Detect which cell encompasses the target text, then output its [x, y] center coordinate. 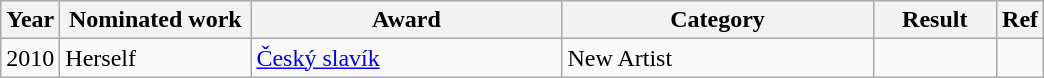
Herself [156, 58]
Nominated work [156, 20]
New Artist [718, 58]
Český slavík [406, 58]
Ref [1020, 20]
2010 [30, 58]
Year [30, 20]
Result [935, 20]
Award [406, 20]
Category [718, 20]
